Output the [X, Y] coordinate of the center of the cell containing the given text.  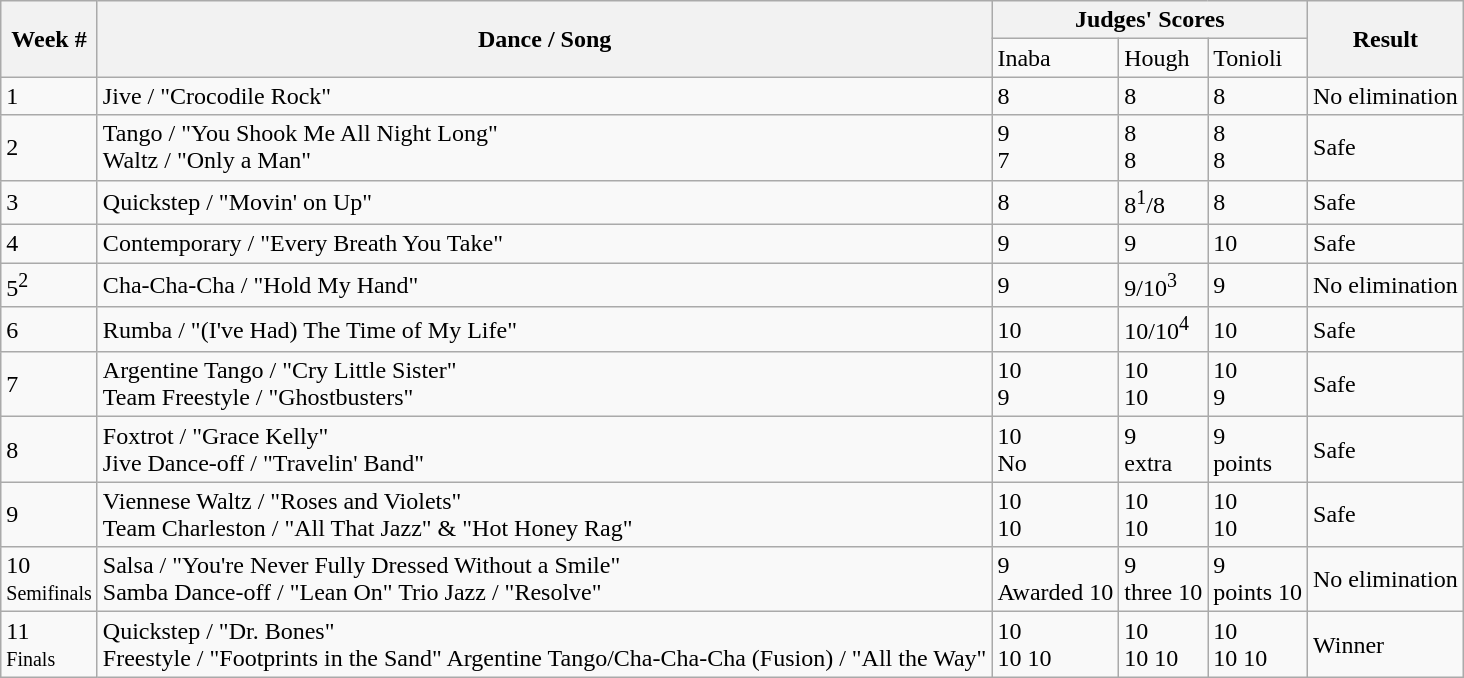
3 [50, 202]
Winner [1386, 644]
Contemporary / "Every Breath You Take" [544, 244]
97 [1056, 148]
Quickstep / "Movin' on Up" [544, 202]
9points 10 [1258, 580]
Cha-Cha-Cha / "Hold My Hand" [544, 286]
52 [50, 286]
10/104 [1164, 330]
10Semifinals [50, 580]
7 [50, 384]
Week # [50, 39]
Tango / "You Shook Me All Night Long"Waltz / "Only a Man" [544, 148]
Salsa / "You're Never Fully Dressed Without a Smile"Samba Dance-off / "Lean On" Trio Jazz / "Resolve" [544, 580]
Quickstep / "Dr. Bones"Freestyle / "Footprints in the Sand" Argentine Tango/Cha-Cha-Cha (Fusion) / "All the Way" [544, 644]
Dance / Song [544, 39]
Viennese Waltz / "Roses and Violets"Team Charleston / "All That Jazz" & "Hot Honey Rag" [544, 514]
Jive / "Crocodile Rock" [544, 96]
9three 10 [1164, 580]
9Awarded 10 [1056, 580]
2 [50, 148]
Rumba / "(I've Had) The Time of My Life" [544, 330]
9extra [1164, 450]
Hough [1164, 58]
Result [1386, 39]
4 [50, 244]
11Finals [50, 644]
Argentine Tango / "Cry Little Sister"Team Freestyle / "Ghostbusters" [544, 384]
Inaba [1056, 58]
9points [1258, 450]
Tonioli [1258, 58]
1 [50, 96]
6 [50, 330]
Judges' Scores [1150, 20]
81/8 [1164, 202]
9/103 [1164, 286]
Foxtrot / "Grace Kelly"Jive Dance-off / "Travelin' Band" [544, 450]
10No [1056, 450]
